Identify which cell holds the provided text, then report its (X, Y) central coordinate. 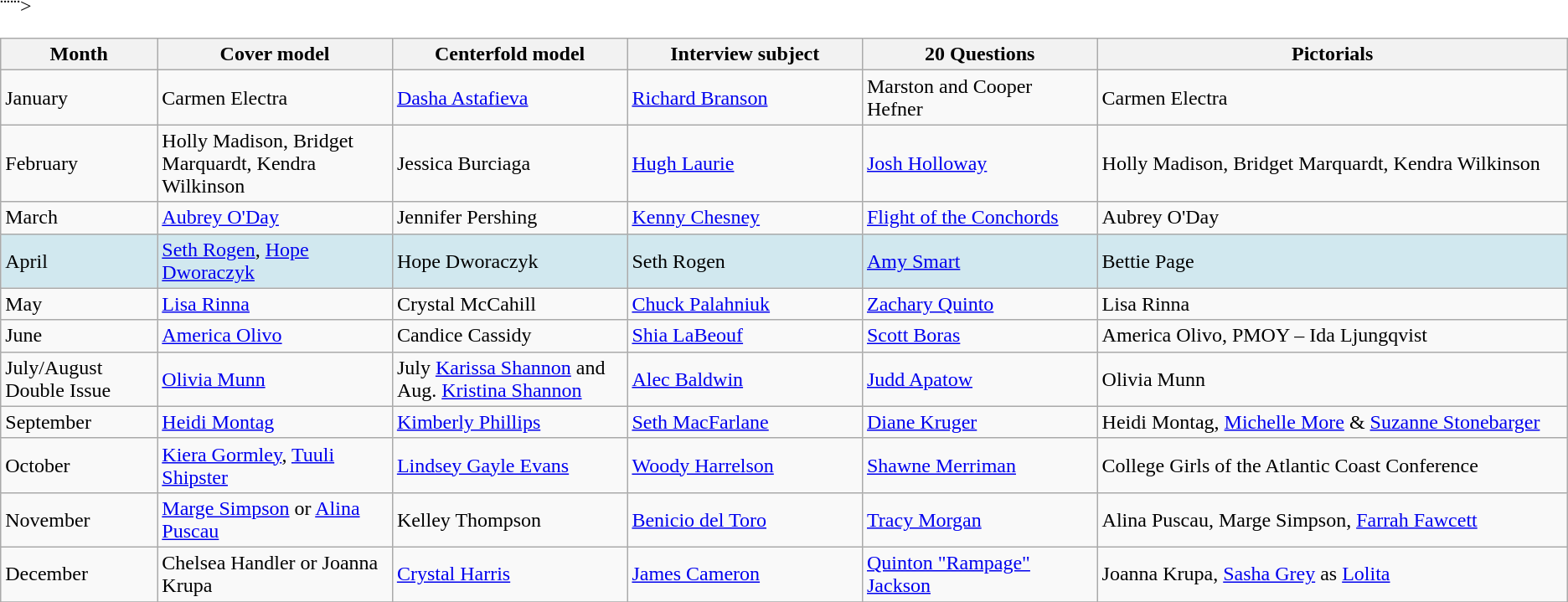
September (79, 422)
Josh Holloway (980, 163)
Quinton "Rampage" Jackson (980, 574)
Shawne Merriman (980, 466)
James Cameron (745, 574)
January (79, 97)
Seth Rogen (745, 261)
Alina Puscau, Marge Simpson, Farrah Fawcett (1332, 519)
Month (79, 54)
Seth MacFarlane (745, 422)
Hope Dworaczyk (509, 261)
Chelsea Handler or Joanna Krupa (275, 574)
Kimberly Phillips (509, 422)
May (79, 304)
Crystal Harris (509, 574)
Alec Baldwin (745, 378)
Seth Rogen, Hope Dworaczyk (275, 261)
December (79, 574)
Richard Branson (745, 97)
Flight of the Conchords (980, 218)
Amy Smart (980, 261)
Centerfold model (509, 54)
Kiera Gormley, Tuuli Shipster (275, 466)
America Olivo, PMOY – Ida Ljungqvist (1332, 336)
College Girls of the Atlantic Coast Conference (1332, 466)
Heidi Montag (275, 422)
Interview subject (745, 54)
June (79, 336)
Bettie Page (1332, 261)
Heidi Montag, Michelle More & Suzanne Stonebarger (1332, 422)
Hugh Laurie (745, 163)
Diane Kruger (980, 422)
Jennifer Pershing (509, 218)
Dasha Astafieva (509, 97)
Chuck Palahniuk (745, 304)
July/August Double Issue (79, 378)
October (79, 466)
Judd Apatow (980, 378)
Pictorials (1332, 54)
Kenny Chesney (745, 218)
Cover model (275, 54)
Candice Cassidy (509, 336)
February (79, 163)
America Olivo (275, 336)
November (79, 519)
Jessica Burciaga (509, 163)
Joanna Krupa, Sasha Grey as Lolita (1332, 574)
July Karissa Shannon and Aug. Kristina Shannon (509, 378)
Tracy Morgan (980, 519)
20 Questions (980, 54)
Woody Harrelson (745, 466)
Shia LaBeouf (745, 336)
Kelley Thompson (509, 519)
Marston and Cooper Hefner (980, 97)
Zachary Quinto (980, 304)
Marge Simpson or Alina Puscau (275, 519)
March (79, 218)
Scott Boras (980, 336)
Lindsey Gayle Evans (509, 466)
Benicio del Toro (745, 519)
Crystal McCahill (509, 304)
April (79, 261)
